Return [X, Y] of the center of cell containing provided text 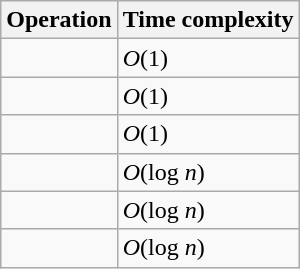
Operation [59, 20]
Time complexity [208, 20]
